Locate the cell with the specified text and output its [X, Y] center coordinate. 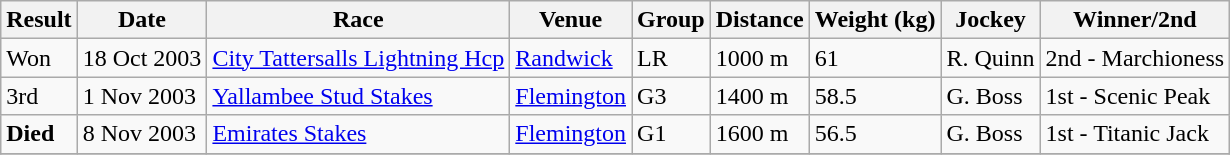
1400 m [760, 96]
R. Quinn [990, 58]
1 Nov 2003 [142, 96]
1st - Titanic Jack [1135, 134]
Died [39, 134]
City Tattersalls Lightning Hcp [358, 58]
Weight (kg) [875, 20]
2nd - Marchioness [1135, 58]
61 [875, 58]
1600 m [760, 134]
8 Nov 2003 [142, 134]
G1 [672, 134]
LR [672, 58]
Winner/2nd [1135, 20]
Jockey [990, 20]
Yallambee Stud Stakes [358, 96]
G3 [672, 96]
56.5 [875, 134]
58.5 [875, 96]
Won [39, 58]
Distance [760, 20]
1000 m [760, 58]
Race [358, 20]
Group [672, 20]
Result [39, 20]
Emirates Stakes [358, 134]
Date [142, 20]
Venue [571, 20]
1st - Scenic Peak [1135, 96]
18 Oct 2003 [142, 58]
Randwick [571, 58]
3rd [39, 96]
